Scan for the cell matching the given text and deliver its (x, y) coordinate at center. 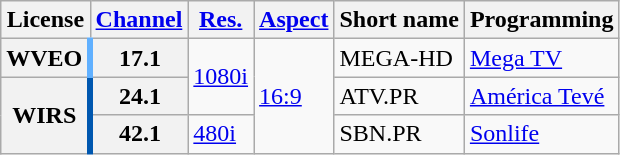
42.1 (139, 134)
480i (221, 134)
SBN.PR (399, 134)
Channel (139, 20)
1080i (221, 77)
América Tevé (542, 96)
Mega TV (542, 58)
17.1 (139, 58)
16:9 (294, 96)
Short name (399, 20)
WIRS (46, 115)
Programming (542, 20)
Res. (221, 20)
Sonlife (542, 134)
24.1 (139, 96)
MEGA-HD (399, 58)
Aspect (294, 20)
WVEO (46, 58)
ATV.PR (399, 96)
License (46, 20)
